Detect which cell encompasses the target text, then output its [X, Y] center coordinate. 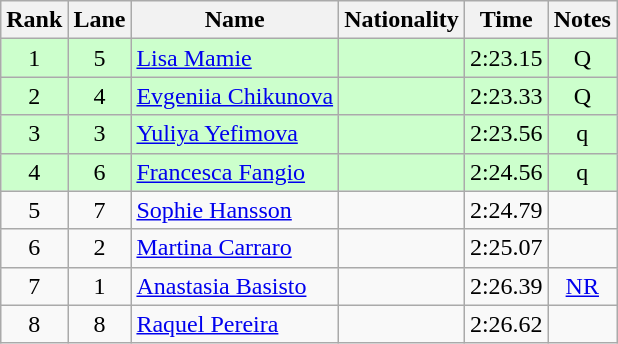
Notes [582, 20]
NR [582, 286]
2:23.56 [506, 134]
2:24.79 [506, 210]
2:23.33 [506, 96]
2:26.62 [506, 324]
Nationality [402, 20]
Name [235, 20]
Lane [100, 20]
Yuliya Yefimova [235, 134]
Evgeniia Chikunova [235, 96]
2:24.56 [506, 172]
Martina Carraro [235, 248]
2:23.15 [506, 58]
Lisa Mamie [235, 58]
Time [506, 20]
Sophie Hansson [235, 210]
Rank [34, 20]
Anastasia Basisto [235, 286]
2:26.39 [506, 286]
Francesca Fangio [235, 172]
Raquel Pereira [235, 324]
2:25.07 [506, 248]
